Extract the (X, Y) coordinate from the center of the cell holding the provided text.  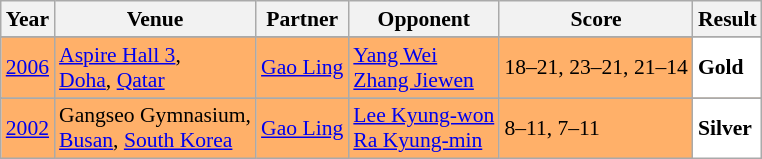
Gold (728, 68)
Partner (302, 19)
2006 (28, 68)
Score (596, 19)
Gangseo Gymnasium,Busan, South Korea (155, 128)
Opponent (424, 19)
Lee Kyung-won Ra Kyung-min (424, 128)
Year (28, 19)
8–11, 7–11 (596, 128)
2002 (28, 128)
Venue (155, 19)
Silver (728, 128)
18–21, 23–21, 21–14 (596, 68)
Result (728, 19)
Aspire Hall 3,Doha, Qatar (155, 68)
Yang Wei Zhang Jiewen (424, 68)
